Return (x, y) of the center of cell containing provided text 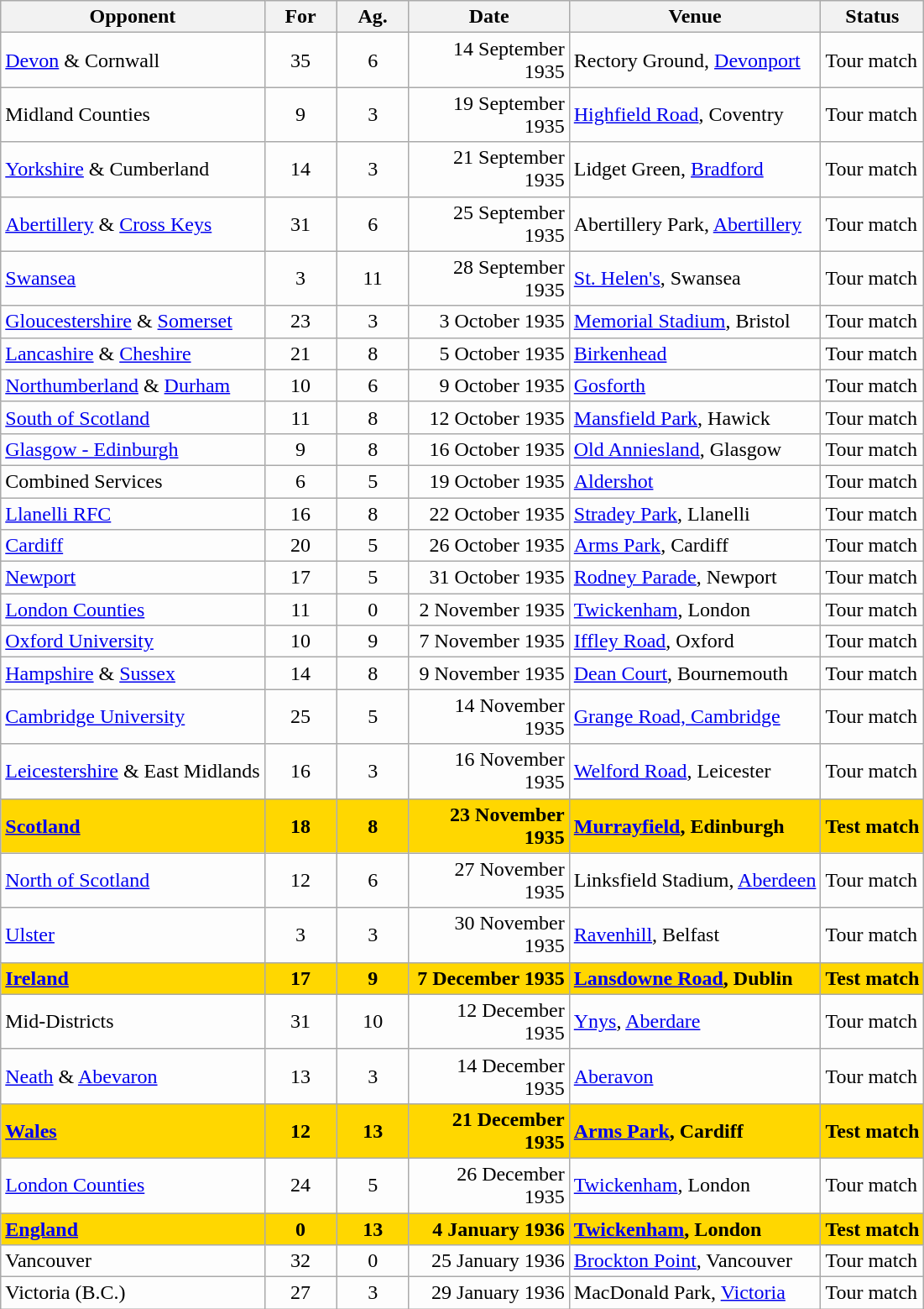
2 November 1935 (488, 610)
Murrayfield, Edinburgh (695, 826)
Swansea (133, 279)
Dean Court, Bournemouth (695, 673)
31 October 1935 (488, 578)
Mid-Districts (133, 1021)
Ireland (133, 978)
25 September 1935 (488, 223)
Date (488, 17)
Opponent (133, 17)
27 November 1935 (488, 880)
Newport (133, 578)
14 November 1935 (488, 717)
Birkenhead (695, 353)
14 December 1935 (488, 1076)
Ynys, Aberdare (695, 1021)
Abertillery Park, Abertillery (695, 223)
For (300, 17)
Gloucestershire & Somerset (133, 322)
England (133, 1228)
26 December 1935 (488, 1186)
Cardiff (133, 546)
Vancouver (133, 1261)
Midland Counties (133, 114)
Aldershot (695, 481)
12 October 1935 (488, 417)
25 January 1936 (488, 1261)
Venue (695, 17)
12 December 1935 (488, 1021)
Hampshire & Sussex (133, 673)
Victoria (B.C.) (133, 1293)
23 November 1935 (488, 826)
Cambridge University (133, 717)
Ulster (133, 935)
Northumberland & Durham (133, 385)
9 October 1935 (488, 385)
25 (300, 717)
Neath & Abevaron (133, 1076)
18 (300, 826)
5 October 1935 (488, 353)
Lidget Green, Bradford (695, 170)
19 October 1935 (488, 481)
South of Scotland (133, 417)
35 (300, 60)
19 September 1935 (488, 114)
Linksfield Stadium, Aberdeen (695, 880)
28 September 1935 (488, 279)
14 September 1935 (488, 60)
16 October 1935 (488, 449)
Old Anniesland, Glasgow (695, 449)
21 December 1935 (488, 1130)
21 (300, 353)
23 (300, 322)
Iffley Road, Oxford (695, 641)
4 January 1936 (488, 1228)
22 October 1935 (488, 513)
20 (300, 546)
Combined Services (133, 481)
Brockton Point, Vancouver (695, 1261)
7 December 1935 (488, 978)
Stradey Park, Llanelli (695, 513)
27 (300, 1293)
Rodney Parade, Newport (695, 578)
Yorkshire & Cumberland (133, 170)
9 November 1935 (488, 673)
Welford Road, Leicester (695, 771)
26 October 1935 (488, 546)
Memorial Stadium, Bristol (695, 322)
Oxford University (133, 641)
North of Scotland (133, 880)
Abertillery & Cross Keys (133, 223)
Gosforth (695, 385)
Devon & Cornwall (133, 60)
Highfield Road, Coventry (695, 114)
Scotland (133, 826)
Ag. (373, 17)
St. Helen's, Swansea (695, 279)
29 January 1936 (488, 1293)
24 (300, 1186)
Grange Road, Cambridge (695, 717)
30 November 1935 (488, 935)
Glasgow - Edinburgh (133, 449)
Aberavon (695, 1076)
Wales (133, 1130)
3 October 1935 (488, 322)
Status (873, 17)
32 (300, 1261)
Rectory Ground, Devonport (695, 60)
16 November 1935 (488, 771)
7 November 1935 (488, 641)
Mansfield Park, Hawick (695, 417)
Lancashire & Cheshire (133, 353)
21 September 1935 (488, 170)
Leicestershire & East Midlands (133, 771)
Llanelli RFC (133, 513)
Lansdowne Road, Dublin (695, 978)
MacDonald Park, Victoria (695, 1293)
Ravenhill, Belfast (695, 935)
